Find where the given text appears and provide that cell's center as (X, Y) coordinate. 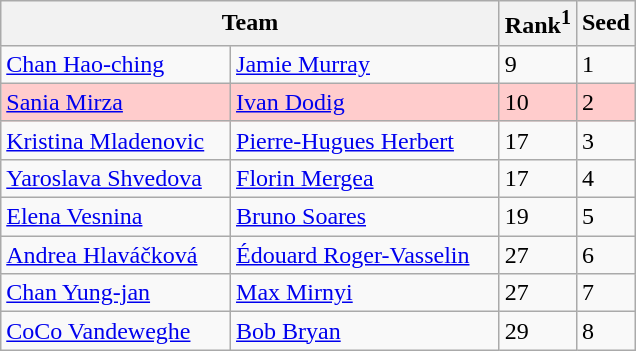
Seed (606, 24)
Chan Hao-ching (116, 64)
4 (606, 178)
Édouard Roger-Vasselin (366, 255)
Jamie Murray (366, 64)
Kristina Mladenovic (116, 140)
Sania Mirza (116, 102)
Florin Mergea (366, 178)
2 (606, 102)
7 (606, 293)
Pierre-Hugues Herbert (366, 140)
29 (538, 331)
Team (250, 24)
1 (606, 64)
5 (606, 217)
Chan Yung-jan (116, 293)
Bruno Soares (366, 217)
Ivan Dodig (366, 102)
Andrea Hlaváčková (116, 255)
Rank1 (538, 24)
Max Mirnyi (366, 293)
CoCo Vandeweghe (116, 331)
9 (538, 64)
19 (538, 217)
6 (606, 255)
Elena Vesnina (116, 217)
10 (538, 102)
Bob Bryan (366, 331)
Yaroslava Shvedova (116, 178)
3 (606, 140)
8 (606, 331)
